Capture the cell that displays the provided text and extract its [X, Y] central coordinate. 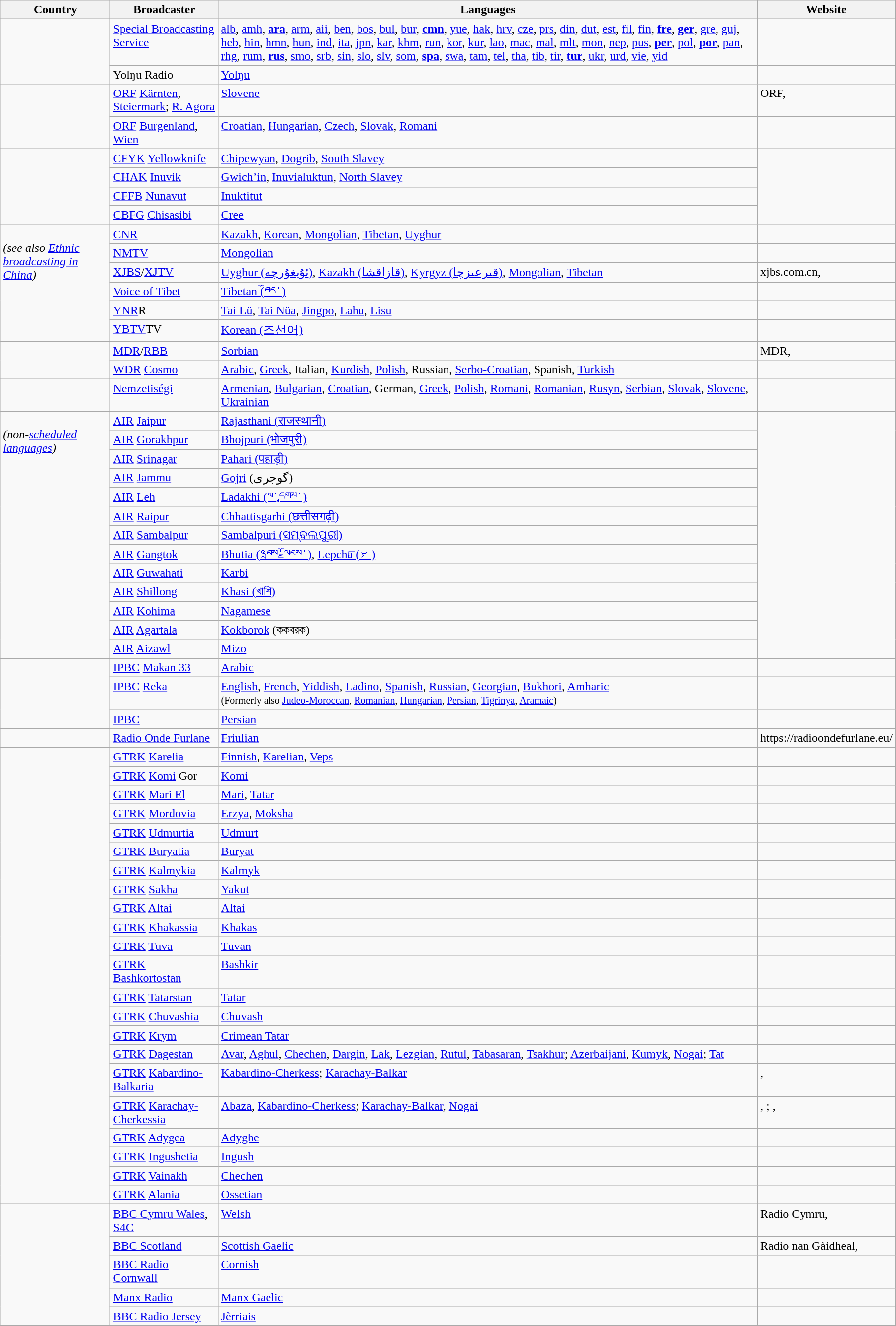
Website [826, 10]
GTRK Tatarstan [164, 997]
Korean (조선어) [488, 330]
Kabardino-Cherkess; Karachay-Balkar [488, 1079]
Chuvash [488, 1016]
BBC Scotland [164, 1246]
Armenian, Bulgarian, Croatian, German, Greek, Polish, Romani, Romanian, Rusyn, Serbian, Slovak, Slovene, Ukrainian [488, 395]
BBC Cymru Wales, S4C [164, 1221]
Altai [488, 908]
Welsh [488, 1221]
GTRK Mordovia [164, 814]
Languages [488, 10]
GTRK Mari El [164, 795]
Radio Onde Furlane [164, 738]
Yakut [488, 889]
AIR Jaipur [164, 421]
GTRK Alania [164, 1195]
GTRK Kabardino-Balkaria [164, 1079]
Cree [488, 215]
Karbi [488, 573]
GTRK Komi Gor [164, 775]
Jèrriais [488, 1316]
Voice of Tibet [164, 291]
AIR Raipur [164, 516]
Cornish [488, 1271]
AIR Srinagar [164, 459]
Ladakhi (ལ་དྭགས་) [488, 497]
Radio nan Gàidheal, [826, 1246]
CHAK Inuvik [164, 177]
Inuktitut [488, 196]
xjbs.com.cn, [826, 272]
Manx Gaelic [488, 1297]
Chechen [488, 1176]
Rajasthani (राजस्थानी) [488, 421]
GTRK Bashkortostan [164, 972]
GTRK Ingushetia [164, 1157]
Tatar [488, 997]
Croatian, Hungarian, Czech, Slovak, Romani [488, 132]
Tuvan [488, 946]
Kazakh, Korean, Mongolian, Tibetan, Uyghur [488, 234]
XJBS/XJTV [164, 272]
Avar, Aghul, Chechen, Dargin, Lak, Lezgian, Rutul, Tabasaran, Tsakhur; Azerbaijani, Kumyk, Nogai; Tat [488, 1054]
Kokborok (ককবরক) [488, 630]
Special Broadcasting Service [164, 42]
Uyghur (ئۇيغۇرچە), Kazakh (قازاقشا), Kyrgyz (قىرعىزچا), Mongolian, Tibetan [488, 272]
Sorbian [488, 351]
AIR Aizawl [164, 649]
Erzya, Moksha [488, 814]
Adyghe [488, 1138]
Persian [488, 719]
Mizo [488, 649]
WDR Cosmo [164, 370]
GTRK Kalmykia [164, 870]
AIR Agartala [164, 630]
YBTVTV [164, 330]
Sambalpuri (ସମ୍ବଲପୁରୀ) [488, 535]
Arabic, Greek, Italian, Kurdish, Polish, Russian, Serbo-Croatian, Spanish, Turkish [488, 370]
Tibetan (བོད་) [488, 291]
Kalmyk [488, 870]
GTRK Tuva [164, 946]
ORF Burgenland, Wien [164, 132]
GTRK Karachay-Cherkessia [164, 1112]
Nagamese [488, 611]
AIR Jammu [164, 478]
Slovene [488, 100]
Broadcaster [164, 10]
Manx Radio [164, 1297]
CFYK Yellowknife [164, 158]
Pahari (पहाड़ी) [488, 459]
GTRK Dagestan [164, 1054]
AIR Shillong [164, 592]
GTRK Buryatia [164, 852]
GTRK Altai [164, 908]
Mari, Tatar [488, 795]
Gojri (گوجری) [488, 478]
Tai Lü, Tai Nüa, Jingpo, Lahu, Lisu [488, 310]
Chhattisgarhi (छत्तीसगढ़ी) [488, 516]
AIR Gangtok [164, 554]
Scottish Gaelic [488, 1246]
Bashkir [488, 972]
GTRK Udmurtia [164, 833]
AIR Gorakhpur [164, 440]
GTRK Adygea [164, 1138]
NMTV [164, 253]
Bhutia (འབྲས་ལྗོངས་), Lepcha (ᰛᰩᰵ) [488, 554]
CBFG Chisasibi [164, 215]
Yolŋu [488, 75]
CFFB Nunavut [164, 196]
Buryat [488, 852]
GTRK Sakha [164, 889]
GTRK Chuvashia [164, 1016]
Komi [488, 775]
MDR, [826, 351]
BBC Radio Jersey [164, 1316]
, [826, 1079]
IPBC Reka [164, 693]
MDR/RBB [164, 351]
, ; , [826, 1112]
Country [56, 10]
Ingush [488, 1157]
Gwich’in, Inuvialuktun, North Slavey [488, 177]
AIR Leh [164, 497]
(see also Ethnic broadcasting in China) [56, 283]
Yolŋu Radio [164, 75]
CNR [164, 234]
(non-scheduled languages) [56, 535]
BBC Radio Cornwall [164, 1271]
Finnish, Karelian, Veps [488, 757]
AIR Guwahati [164, 573]
Udmurt [488, 833]
https://radioondefurlane.eu/ [826, 738]
YNRR [164, 310]
Crimean Tatar [488, 1035]
Khasi (খাশি) [488, 592]
IPBC Makan 33 [164, 667]
Radio Cymru, [826, 1221]
GTRK Khakassia [164, 927]
AIR Sambalpur [164, 535]
Friulian [488, 738]
ORF Kärnten, Steiermark; R. Agora [164, 100]
Mongolian [488, 253]
IPBC [164, 719]
AIR Kohima [164, 611]
Chipewyan, Dogrib, South Slavey [488, 158]
Ossetian [488, 1195]
ORF, [826, 100]
Abaza, Kabardino-Cherkess; Karachay-Balkar, Nogai [488, 1112]
Khakas [488, 927]
Arabic [488, 667]
Nemzetiségi [164, 395]
GTRK Krym [164, 1035]
Bhojpuri (भोजपुरी) [488, 440]
GTRK Karelia [164, 757]
GTRK Vainakh [164, 1176]
